Identify which cell holds the provided text, then report its [X, Y] central coordinate. 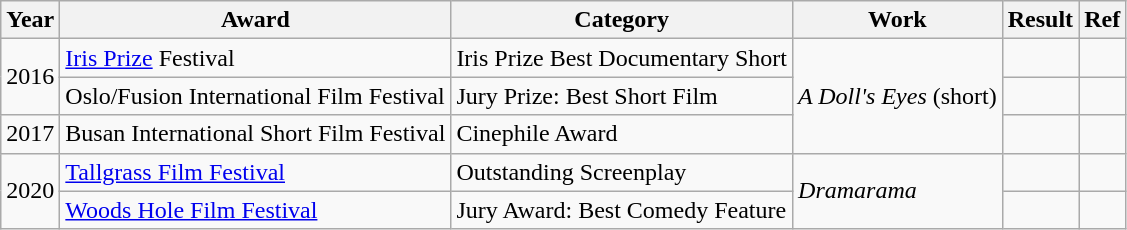
2017 [30, 134]
Cinephile Award [622, 134]
Tallgrass Film Festival [256, 172]
Iris Prize Festival [256, 58]
Iris Prize Best Documentary Short [622, 58]
Work [898, 20]
Ref [1102, 20]
Outstanding Screenplay [622, 172]
2020 [30, 191]
Category [622, 20]
Award [256, 20]
Jury Award: Best Comedy Feature [622, 210]
Jury Prize: Best Short Film [622, 96]
Woods Hole Film Festival [256, 210]
Dramarama [898, 191]
2016 [30, 77]
Year [30, 20]
Oslo/Fusion International Film Festival [256, 96]
Result [1040, 20]
A Doll's Eyes (short) [898, 96]
Busan International Short Film Festival [256, 134]
